Extract the (X, Y) coordinate from the center of the cell holding the provided text.  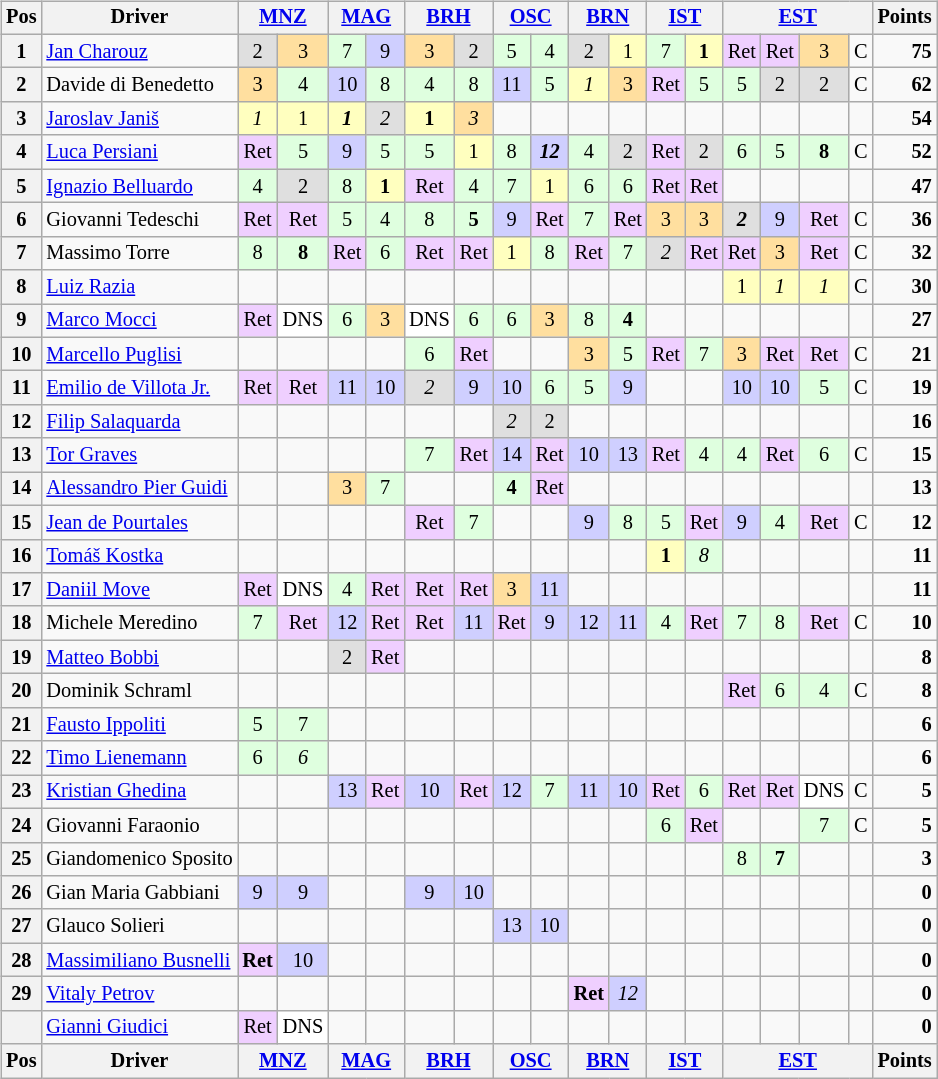
Luiz Razia (139, 287)
Filip Salaquarda (139, 422)
Giandomenico Sposito (139, 859)
Marcello Puglisi (139, 354)
Tomáš Kostka (139, 556)
Davide di Benedetto (139, 85)
Massimo Torre (139, 253)
Fausto Ippoliti (139, 724)
Michele Meredino (139, 623)
52 (905, 152)
36 (905, 220)
75 (905, 51)
Marco Mocci (139, 321)
Dominik Schraml (139, 691)
20 (21, 691)
Kristian Ghedina (139, 792)
25 (21, 859)
Tor Graves (139, 455)
26 (21, 893)
17 (21, 590)
Gian Maria Gabbiani (139, 893)
Giovanni Faraonio (139, 825)
30 (905, 287)
Giovanni Tedeschi (139, 220)
Jean de Pourtales (139, 522)
Ignazio Belluardo (139, 186)
54 (905, 119)
47 (905, 186)
Emilio de Villota Jr. (139, 388)
22 (21, 758)
Matteo Bobbi (139, 657)
Vitaly Petrov (139, 994)
23 (21, 792)
Glauco Solieri (139, 926)
Alessandro Pier Guidi (139, 489)
24 (21, 825)
29 (21, 994)
18 (21, 623)
Luca Persiani (139, 152)
Gianni Giudici (139, 1027)
Jaroslav Janiš (139, 119)
Daniil Move (139, 590)
Timo Lienemann (139, 758)
62 (905, 85)
32 (905, 253)
28 (21, 960)
Massimiliano Busnelli (139, 960)
Jan Charouz (139, 51)
